Determine the [X, Y] coordinate at the center of the cell enclosing the given text.  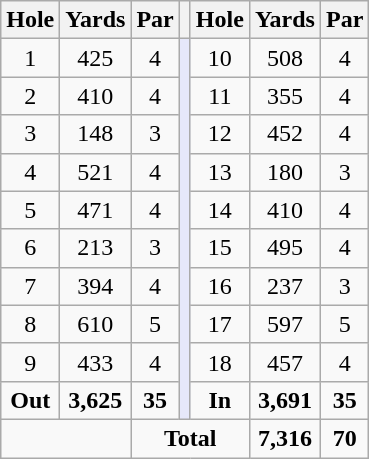
394 [96, 286]
452 [284, 134]
7 [30, 286]
16 [220, 286]
11 [220, 96]
237 [284, 286]
457 [284, 362]
3,625 [96, 400]
8 [30, 324]
495 [284, 248]
610 [96, 324]
213 [96, 248]
148 [96, 134]
1 [30, 58]
7,316 [284, 438]
6 [30, 248]
13 [220, 172]
425 [96, 58]
180 [284, 172]
355 [284, 96]
433 [96, 362]
17 [220, 324]
9 [30, 362]
12 [220, 134]
521 [96, 172]
15 [220, 248]
In [220, 400]
Out [30, 400]
508 [284, 58]
2 [30, 96]
3,691 [284, 400]
597 [284, 324]
471 [96, 210]
14 [220, 210]
70 [344, 438]
10 [220, 58]
Total [190, 438]
18 [220, 362]
